Extract the (X, Y) coordinate from the center of the cell holding the provided text.  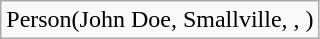
Person(John Doe, Smallville, , ) (160, 20)
